Find where the given text appears and provide that cell's center as [x, y] coordinate. 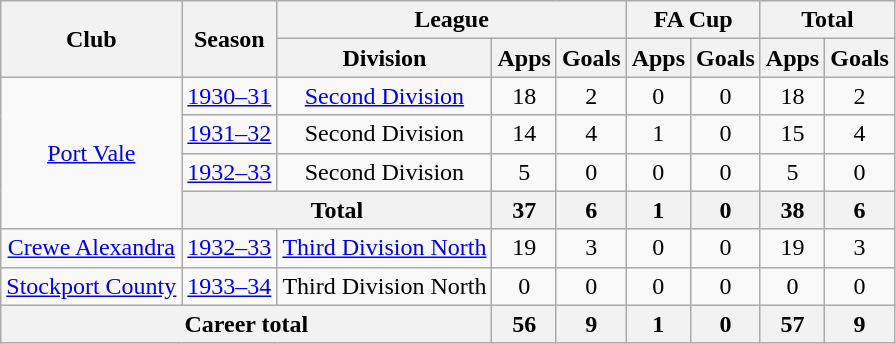
FA Cup [693, 20]
38 [792, 210]
Division [384, 58]
Stockport County [92, 286]
1930–31 [230, 96]
37 [524, 210]
56 [524, 324]
Crewe Alexandra [92, 248]
League [452, 20]
Club [92, 39]
Port Vale [92, 153]
57 [792, 324]
1933–34 [230, 286]
Career total [246, 324]
Season [230, 39]
1931–32 [230, 134]
15 [792, 134]
14 [524, 134]
